Pinpoint the cell where the given text exists, returning its [x, y] midpoint coordinate. 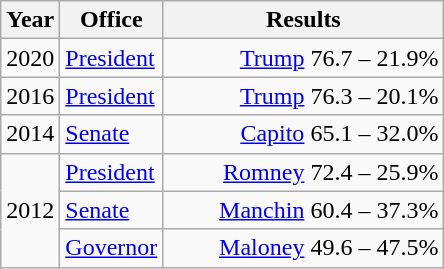
Maloney 49.6 – 47.5% [304, 248]
Year [30, 20]
Governor [112, 248]
2014 [30, 134]
Manchin 60.4 – 37.3% [304, 210]
Romney 72.4 – 25.9% [304, 172]
Trump 76.3 – 20.1% [304, 96]
2020 [30, 58]
Results [304, 20]
2012 [30, 210]
Capito 65.1 – 32.0% [304, 134]
2016 [30, 96]
Office [112, 20]
Trump 76.7 – 21.9% [304, 58]
